Locate the cell with the specified text and output its [X, Y] center coordinate. 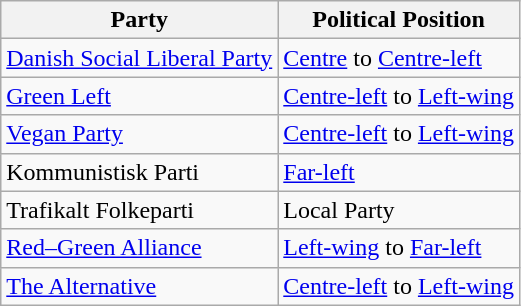
Party [140, 20]
The Alternative [140, 286]
Green Left [140, 96]
Political Position [399, 20]
Trafikalt Folkeparti [140, 210]
Far-left [399, 172]
Danish Social Liberal Party [140, 58]
Vegan Party [140, 134]
Kommunistisk Parti [140, 172]
Centre to Centre-left [399, 58]
Local Party [399, 210]
Red–Green Alliance [140, 248]
Left-wing to Far-left [399, 248]
